Detect which cell encompasses the target text, then output its [X, Y] center coordinate. 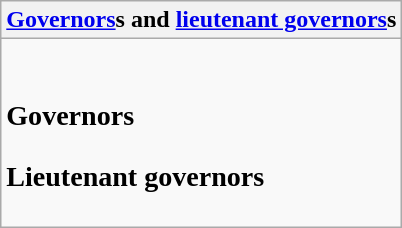
GovernorsLieutenant governors [202, 133]
Governorss and lieutenant governorss [202, 20]
